For the text-containing cell, return its midpoint in [x, y] coordinate format. 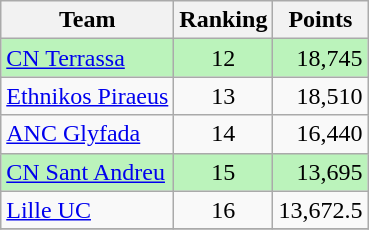
Team [88, 20]
Ranking [224, 20]
18,510 [320, 96]
CN Terrassa [88, 58]
15 [224, 172]
Points [320, 20]
CN Sant Andreu [88, 172]
ANC Glyfada [88, 134]
16,440 [320, 134]
13 [224, 96]
13,672.5 [320, 210]
16 [224, 210]
13,695 [320, 172]
Lille UC [88, 210]
12 [224, 58]
18,745 [320, 58]
Ethnikos Piraeus [88, 96]
14 [224, 134]
